Return (X, Y) of the center of cell containing provided text 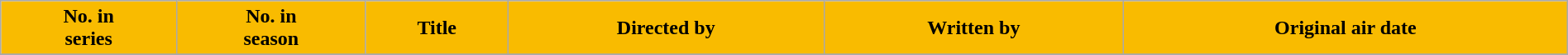
No. inseries (89, 28)
Directed by (666, 28)
Title (437, 28)
No. inseason (271, 28)
Written by (973, 28)
Original air date (1345, 28)
